Return (x, y) of the center of cell containing provided text 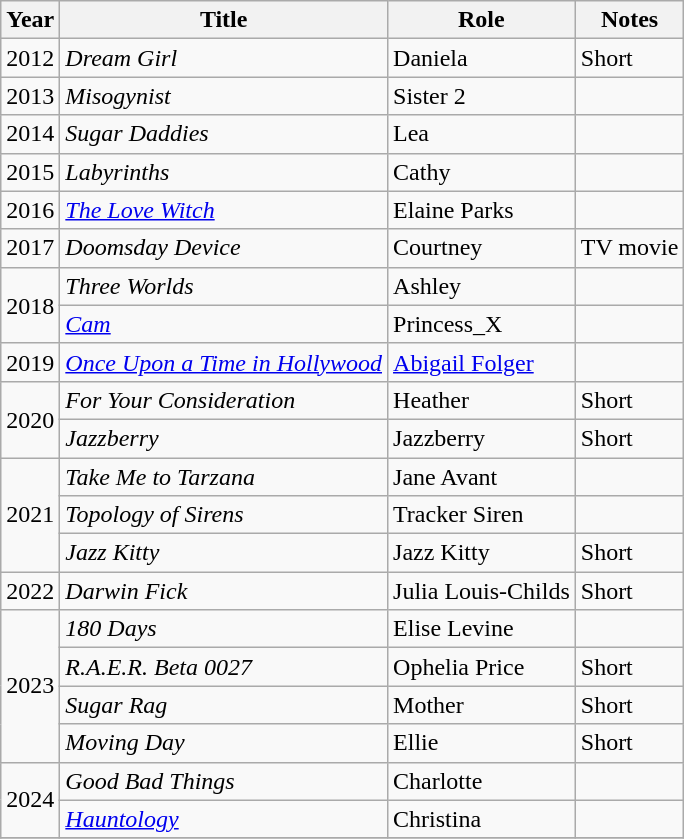
Abigail Folger (482, 362)
2024 (30, 800)
2012 (30, 58)
Title (224, 20)
2013 (30, 96)
Sister 2 (482, 96)
Tracker Siren (482, 515)
Lea (482, 134)
Mother (482, 705)
2018 (30, 305)
2019 (30, 362)
2017 (30, 248)
Doomsday Device (224, 248)
180 Days (224, 629)
Jane Avant (482, 477)
Princess_X (482, 324)
Christina (482, 819)
Cathy (482, 172)
Sugar Rag (224, 705)
Daniela (482, 58)
Charlotte (482, 781)
Three Worlds (224, 286)
Labyrinths (224, 172)
Year (30, 20)
Ophelia Price (482, 667)
2016 (30, 210)
Moving Day (224, 743)
Once Upon a Time in Hollywood (224, 362)
Julia Louis-Childs (482, 591)
For Your Consideration (224, 400)
Cam (224, 324)
2023 (30, 686)
Misogynist (224, 96)
Ellie (482, 743)
Good Bad Things (224, 781)
Ashley (482, 286)
R.A.E.R. Beta 0027 (224, 667)
2015 (30, 172)
Sugar Daddies (224, 134)
Elaine Parks (482, 210)
Topology of Sirens (224, 515)
Notes (630, 20)
Darwin Fick (224, 591)
2020 (30, 419)
Courtney (482, 248)
The Love Witch (224, 210)
TV movie (630, 248)
2014 (30, 134)
2021 (30, 515)
Elise Levine (482, 629)
2022 (30, 591)
Dream Girl (224, 58)
Heather (482, 400)
Hauntology (224, 819)
Role (482, 20)
Take Me to Tarzana (224, 477)
